Output the [x, y] coordinate of the center of the cell containing the given text.  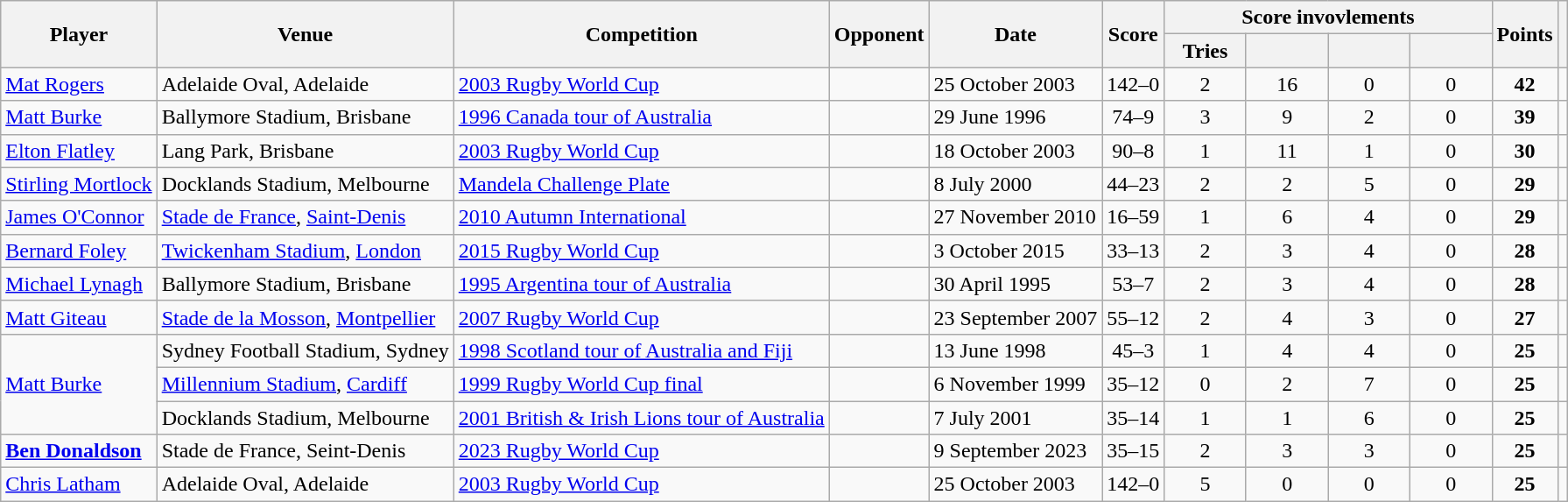
Tries [1206, 51]
27 [1525, 317]
35–14 [1133, 418]
33–13 [1133, 251]
Score [1133, 34]
Millennium Stadium, Cardiff [305, 384]
Bernard Foley [79, 251]
2023 Rugby World Cup [641, 451]
Player [79, 34]
9 September 2023 [1016, 451]
2007 Rugby World Cup [641, 317]
Competition [641, 34]
45–3 [1133, 350]
35–15 [1133, 451]
Chris Latham [79, 484]
6 November 1999 [1016, 384]
2010 Autumn International [641, 217]
Michael Lynagh [79, 284]
Opponent [879, 34]
Stirling Mortlock [79, 184]
23 September 2007 [1016, 317]
Mandela Challenge Plate [641, 184]
Score invovlements [1328, 18]
16 [1287, 84]
8 July 2000 [1016, 184]
1995 Argentina tour of Australia [641, 284]
James O'Connor [79, 217]
90–8 [1133, 151]
1999 Rugby World Cup final [641, 384]
Twickenham Stadium, London [305, 251]
Venue [305, 34]
Points [1525, 34]
53–7 [1133, 284]
39 [1525, 117]
30 [1525, 151]
Matt Giteau [79, 317]
7 [1369, 384]
Elton Flatley [79, 151]
Date [1016, 34]
3 October 2015 [1016, 251]
55–12 [1133, 317]
Ben Donaldson [79, 451]
Mat Rogers [79, 84]
9 [1287, 117]
18 October 2003 [1016, 151]
Stade de France, Seint-Denis [305, 451]
13 June 1998 [1016, 350]
29 June 1996 [1016, 117]
Lang Park, Brisbane [305, 151]
2015 Rugby World Cup [641, 251]
30 April 1995 [1016, 284]
Sydney Football Stadium, Sydney [305, 350]
7 July 2001 [1016, 418]
42 [1525, 84]
Stade de France, Saint-Denis [305, 217]
Stade de la Mosson, Montpellier [305, 317]
2001 British & Irish Lions tour of Australia [641, 418]
1998 Scotland tour of Australia and Fiji [641, 350]
44–23 [1133, 184]
11 [1287, 151]
74–9 [1133, 117]
16–59 [1133, 217]
35–12 [1133, 384]
27 November 2010 [1016, 217]
1996 Canada tour of Australia [641, 117]
